Determine the [X, Y] coordinate at the center of the cell enclosing the given text.  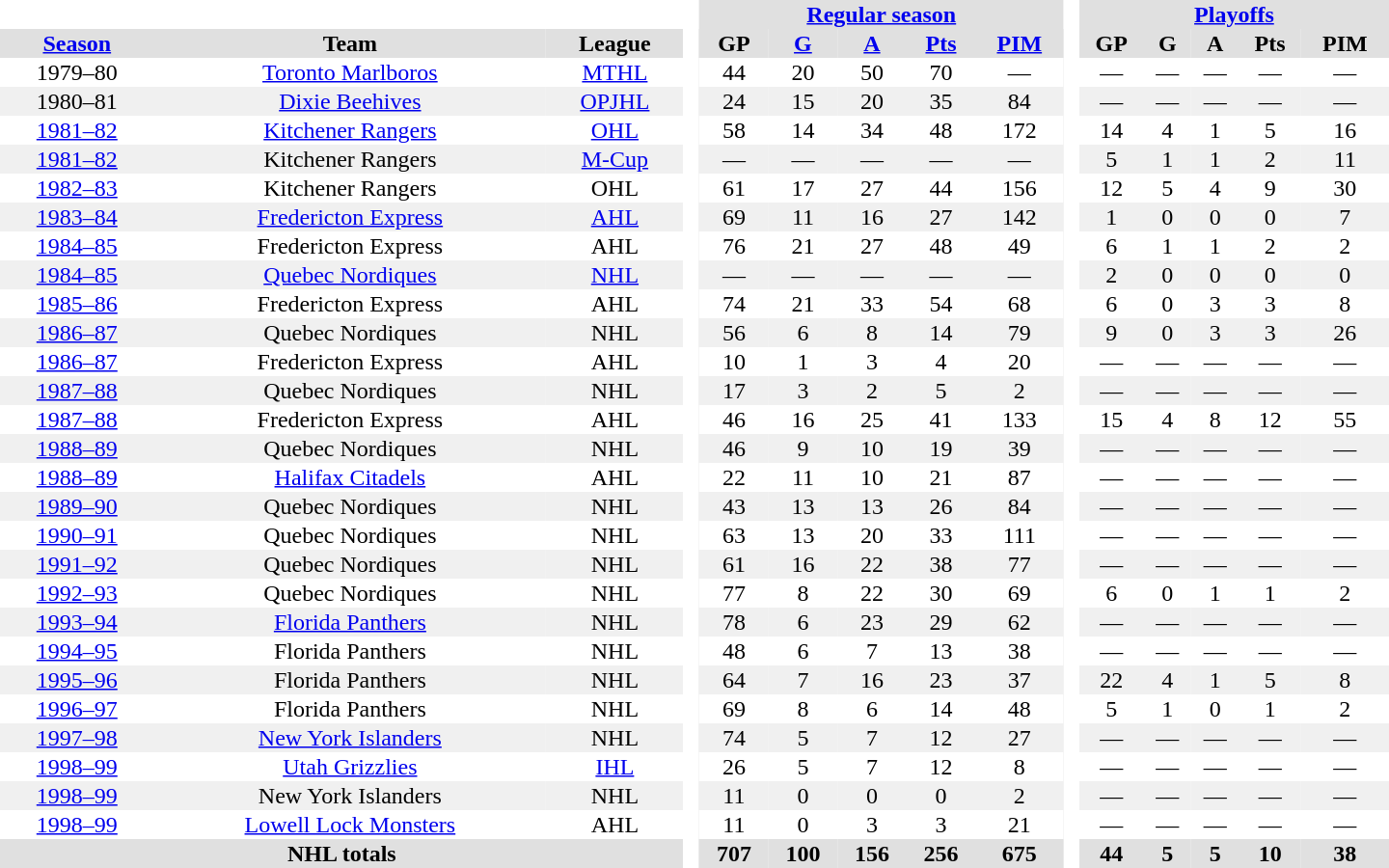
Toronto Marlboros [351, 72]
68 [1019, 304]
39 [1019, 448]
IHL [614, 767]
55 [1345, 420]
1997–98 [77, 738]
63 [734, 535]
MTHL [614, 72]
87 [1019, 477]
1985–86 [77, 304]
1995–96 [77, 680]
70 [941, 72]
49 [1019, 246]
43 [734, 506]
675 [1019, 854]
76 [734, 246]
56 [734, 333]
Utah Grizzlies [351, 767]
256 [941, 854]
Season [77, 43]
Lowell Lock Monsters [351, 825]
1982–83 [77, 188]
41 [941, 420]
35 [941, 101]
78 [734, 622]
111 [1019, 535]
133 [1019, 420]
54 [941, 304]
Regular season [882, 14]
50 [872, 72]
1996–97 [77, 709]
142 [1019, 217]
1992–93 [77, 593]
79 [1019, 333]
172 [1019, 130]
707 [734, 854]
24 [734, 101]
1994–95 [77, 651]
58 [734, 130]
62 [1019, 622]
1993–94 [77, 622]
Dixie Beehives [351, 101]
1979–80 [77, 72]
OPJHL [614, 101]
Playoffs [1235, 14]
37 [1019, 680]
1983–84 [77, 217]
29 [941, 622]
64 [734, 680]
League [614, 43]
100 [803, 854]
34 [872, 130]
Halifax Citadels [351, 477]
1991–92 [77, 564]
1989–90 [77, 506]
NHL totals [341, 854]
Team [351, 43]
M-Cup [614, 159]
19 [941, 448]
1990–91 [77, 535]
25 [872, 420]
1980–81 [77, 101]
